Output the [X, Y] coordinate of the center of the cell containing the given text.  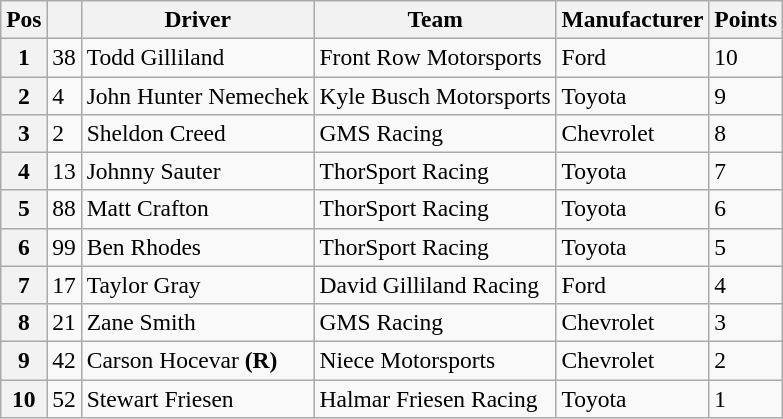
Taylor Gray [198, 285]
Zane Smith [198, 322]
99 [64, 247]
Team [435, 19]
Stewart Friesen [198, 398]
David Gilliland Racing [435, 285]
Pos [24, 19]
Sheldon Creed [198, 133]
Manufacturer [632, 19]
13 [64, 171]
Todd Gilliland [198, 57]
Kyle Busch Motorsports [435, 95]
Points [746, 19]
Ben Rhodes [198, 247]
Matt Crafton [198, 209]
Niece Motorsports [435, 360]
John Hunter Nemechek [198, 95]
52 [64, 398]
Carson Hocevar (R) [198, 360]
17 [64, 285]
38 [64, 57]
Halmar Friesen Racing [435, 398]
21 [64, 322]
Front Row Motorsports [435, 57]
42 [64, 360]
88 [64, 209]
Driver [198, 19]
Johnny Sauter [198, 171]
